Capture the cell that displays the provided text and extract its (x, y) central coordinate. 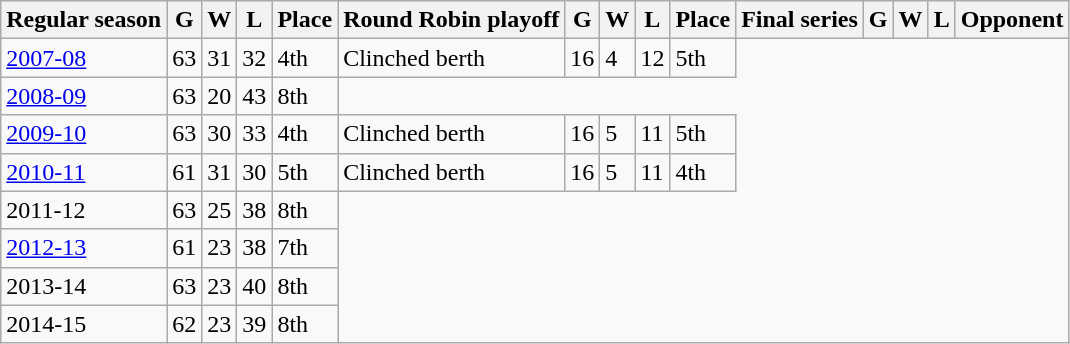
43 (254, 96)
32 (254, 58)
2013-14 (84, 286)
Final series (800, 20)
4 (618, 58)
39 (254, 324)
7th (305, 248)
25 (220, 210)
62 (184, 324)
2008-09 (84, 96)
2010-11 (84, 172)
2007-08 (84, 58)
40 (254, 286)
Regular season (84, 20)
Opponent (1012, 20)
2014-15 (84, 324)
20 (220, 96)
2011-12 (84, 210)
Round Robin playoff (452, 20)
12 (652, 58)
2012-13 (84, 248)
33 (254, 134)
2009-10 (84, 134)
